Return (x, y) of the center of cell containing provided text 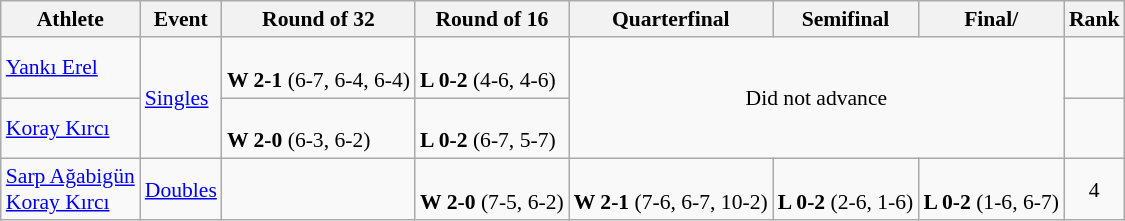
W 2-0 (6-3, 6-2) (318, 128)
L 0-2 (2-6, 1-6) (846, 190)
4 (1094, 190)
W 2-0 (7-5, 6-2) (492, 190)
L 0-2 (4-6, 4-6) (492, 68)
L 0-2 (6-7, 5-7) (492, 128)
Round of 32 (318, 19)
Sarp AğabigünKoray Kırcı (70, 190)
Yankı Erel (70, 68)
W 2-1 (7-6, 6-7, 10-2) (671, 190)
Koray Kırcı (70, 128)
Semifinal (846, 19)
Round of 16 (492, 19)
Singles (181, 98)
Quarterfinal (671, 19)
Rank (1094, 19)
Event (181, 19)
Athlete (70, 19)
L 0-2 (1-6, 6-7) (991, 190)
Doubles (181, 190)
W 2-1 (6-7, 6-4, 6-4) (318, 68)
Final/ (991, 19)
Did not advance (816, 98)
